Output the (x, y) coordinate of the center of the cell containing the given text.  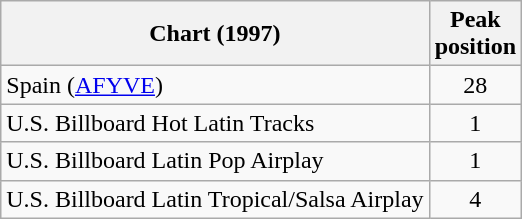
U.S. Billboard Latin Tropical/Salsa Airplay (215, 199)
U.S. Billboard Latin Pop Airplay (215, 161)
Spain (AFYVE) (215, 85)
4 (475, 199)
28 (475, 85)
Chart (1997) (215, 34)
Peakposition (475, 34)
U.S. Billboard Hot Latin Tracks (215, 123)
